Determine the (X, Y) coordinate at the center of the cell enclosing the given text.  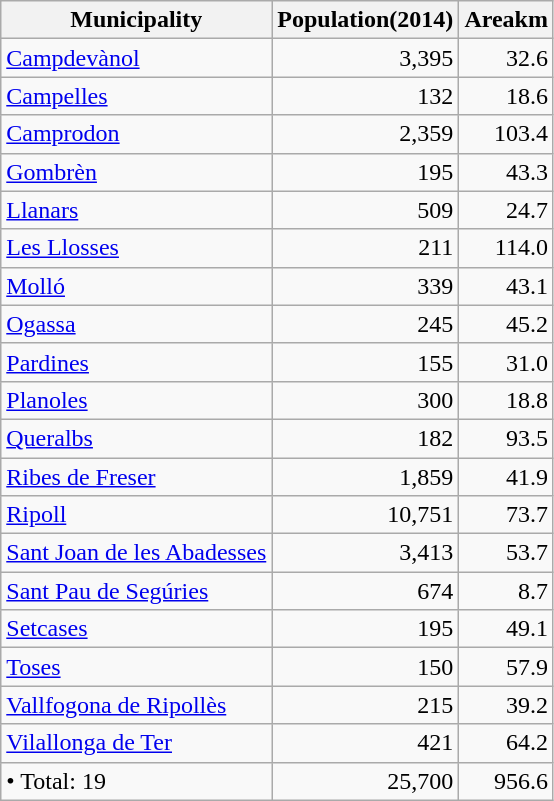
8.7 (506, 591)
103.4 (506, 134)
300 (366, 400)
Pardines (136, 362)
421 (366, 743)
Toses (136, 667)
57.9 (506, 667)
Ogassa (136, 324)
25,700 (366, 781)
211 (366, 248)
132 (366, 96)
Queralbs (136, 438)
Planoles (136, 400)
Setcases (136, 629)
39.2 (506, 705)
114.0 (506, 248)
Sant Pau de Segúries (136, 591)
Ripoll (136, 515)
93.5 (506, 438)
45.2 (506, 324)
41.9 (506, 477)
1,859 (366, 477)
18.6 (506, 96)
Campelles (136, 96)
182 (366, 438)
956.6 (506, 781)
155 (366, 362)
Population(2014) (366, 20)
49.1 (506, 629)
Municipality (136, 20)
Sant Joan de les Abadesses (136, 553)
150 (366, 667)
Camprodon (136, 134)
245 (366, 324)
Vallfogona de Ripollès (136, 705)
339 (366, 286)
Vilallonga de Ter (136, 743)
Les Llosses (136, 248)
Llanars (136, 210)
Areakm (506, 20)
674 (366, 591)
64.2 (506, 743)
3,395 (366, 58)
73.7 (506, 515)
32.6 (506, 58)
43.3 (506, 172)
53.7 (506, 553)
• Total: 19 (136, 781)
509 (366, 210)
31.0 (506, 362)
2,359 (366, 134)
215 (366, 705)
Ribes de Freser (136, 477)
Gombrèn (136, 172)
18.8 (506, 400)
Molló (136, 286)
43.1 (506, 286)
3,413 (366, 553)
Campdevànol (136, 58)
24.7 (506, 210)
10,751 (366, 515)
